Provide the [x, y] coordinate of the cell's center where the given text is located.  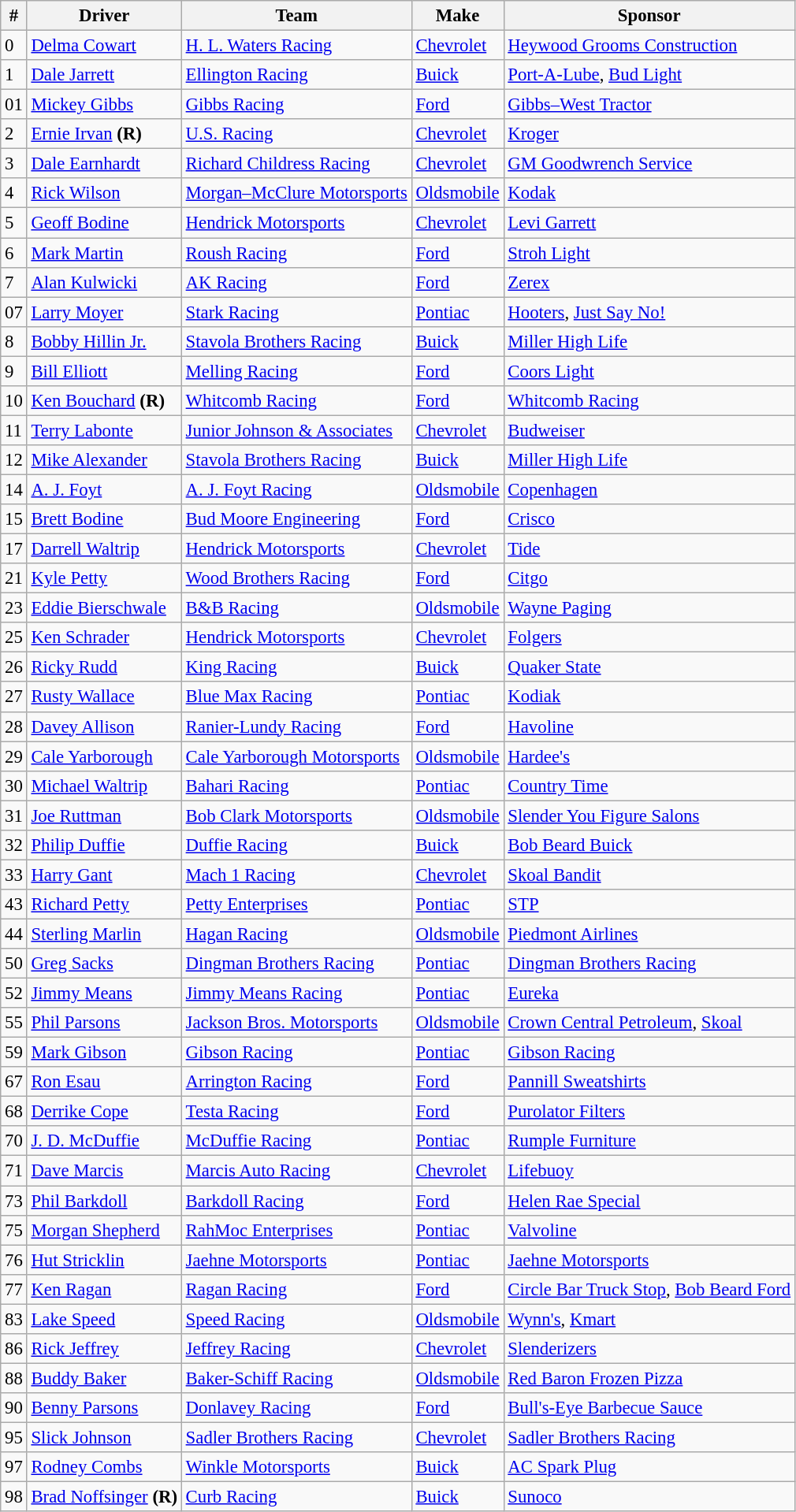
68 [14, 1112]
Delma Cowart [104, 46]
55 [14, 1023]
59 [14, 1053]
9 [14, 371]
Sterling Marlin [104, 934]
AK Racing [296, 282]
5 [14, 223]
30 [14, 786]
Helen Rae Special [649, 1201]
32 [14, 845]
Mark Martin [104, 253]
Jeffrey Racing [296, 1349]
07 [14, 312]
Derrike Cope [104, 1112]
Port-A-Lube, Bud Light [649, 75]
RahMoc Enterprises [296, 1230]
Team [296, 16]
Ron Esau [104, 1082]
Barkdoll Racing [296, 1201]
Lifebuoy [649, 1171]
Rumple Furniture [649, 1142]
Jackson Bros. Motorsports [296, 1023]
Buddy Baker [104, 1378]
Donlavey Racing [296, 1408]
77 [14, 1289]
B&B Racing [296, 608]
95 [14, 1437]
86 [14, 1349]
Morgan Shepherd [104, 1230]
4 [14, 193]
Mike Alexander [104, 460]
Levi Garrett [649, 223]
52 [14, 994]
Ernie Irvan (R) [104, 134]
Duffie Racing [296, 845]
J. D. McDuffie [104, 1142]
King Racing [296, 667]
# [14, 16]
Citgo [649, 578]
Hut Stricklin [104, 1260]
15 [14, 519]
Ricky Rudd [104, 667]
Slenderizers [649, 1349]
Gibbs Racing [296, 105]
Phil Parsons [104, 1023]
26 [14, 667]
Kroger [649, 134]
25 [14, 637]
Testa Racing [296, 1112]
88 [14, 1378]
23 [14, 608]
Dave Marcis [104, 1171]
A. J. Foyt Racing [296, 489]
Benny Parsons [104, 1408]
31 [14, 815]
1 [14, 75]
Pannill Sweatshirts [649, 1082]
Circle Bar Truck Stop, Bob Beard Ford [649, 1289]
Rick Jeffrey [104, 1349]
Speed Racing [296, 1319]
Ken Bouchard (R) [104, 401]
Heywood Grooms Construction [649, 46]
Driver [104, 16]
2 [14, 134]
Richard Petty [104, 905]
Jimmy Means [104, 994]
Kodak [649, 193]
GM Goodwrench Service [649, 164]
73 [14, 1201]
Cale Yarborough Motorsports [296, 756]
83 [14, 1319]
Mickey Gibbs [104, 105]
Junior Johnson & Associates [296, 430]
Bahari Racing [296, 786]
Folgers [649, 637]
14 [14, 489]
Michael Waltrip [104, 786]
11 [14, 430]
Valvoline [649, 1230]
Winkle Motorsports [296, 1467]
STP [649, 905]
Marcis Auto Racing [296, 1171]
Brett Bodine [104, 519]
Curb Racing [296, 1497]
Crown Central Petroleum, Skoal [649, 1023]
Richard Childress Racing [296, 164]
U.S. Racing [296, 134]
Eddie Bierschwale [104, 608]
Ranier-Lundy Racing [296, 726]
Gibbs–West Tractor [649, 105]
Alan Kulwicki [104, 282]
Brad Noffsinger (R) [104, 1497]
Harry Gant [104, 875]
Hagan Racing [296, 934]
Rodney Combs [104, 1467]
Havoline [649, 726]
43 [14, 905]
Stroh Light [649, 253]
Slender You Figure Salons [649, 815]
Slick Johnson [104, 1437]
Davey Allison [104, 726]
Wood Brothers Racing [296, 578]
8 [14, 341]
Quaker State [649, 667]
Purolator Filters [649, 1112]
Kodiak [649, 697]
Dale Jarrett [104, 75]
Ken Schrader [104, 637]
Cale Yarborough [104, 756]
70 [14, 1142]
Skoal Bandit [649, 875]
Petty Enterprises [296, 905]
Coors Light [649, 371]
Red Baron Frozen Pizza [649, 1378]
Wynn's, Kmart [649, 1319]
Eureka [649, 994]
Budweiser [649, 430]
Blue Max Racing [296, 697]
AC Spark Plug [649, 1467]
Phil Barkdoll [104, 1201]
Rick Wilson [104, 193]
Ellington Racing [296, 75]
Bill Elliott [104, 371]
Melling Racing [296, 371]
Rusty Wallace [104, 697]
Piedmont Airlines [649, 934]
Copenhagen [649, 489]
Bobby Hillin Jr. [104, 341]
71 [14, 1171]
McDuffie Racing [296, 1142]
Stark Racing [296, 312]
50 [14, 964]
Baker-Schiff Racing [296, 1378]
Bob Clark Motorsports [296, 815]
29 [14, 756]
Hooters, Just Say No! [649, 312]
Crisco [649, 519]
97 [14, 1467]
98 [14, 1497]
Sponsor [649, 16]
Morgan–McClure Motorsports [296, 193]
Ragan Racing [296, 1289]
Larry Moyer [104, 312]
Arrington Racing [296, 1082]
A. J. Foyt [104, 489]
75 [14, 1230]
Mark Gibson [104, 1053]
Wayne Paging [649, 608]
Hardee's [649, 756]
Roush Racing [296, 253]
17 [14, 549]
28 [14, 726]
6 [14, 253]
Lake Speed [104, 1319]
Make [457, 16]
10 [14, 401]
76 [14, 1260]
01 [14, 105]
67 [14, 1082]
12 [14, 460]
3 [14, 164]
90 [14, 1408]
Darrell Waltrip [104, 549]
H. L. Waters Racing [296, 46]
Zerex [649, 282]
Terry Labonte [104, 430]
21 [14, 578]
Joe Ruttman [104, 815]
Kyle Petty [104, 578]
Bob Beard Buick [649, 845]
Greg Sacks [104, 964]
Ken Ragan [104, 1289]
Mach 1 Racing [296, 875]
Philip Duffie [104, 845]
Bull's-Eye Barbecue Sauce [649, 1408]
44 [14, 934]
Country Time [649, 786]
27 [14, 697]
Tide [649, 549]
0 [14, 46]
Geoff Bodine [104, 223]
7 [14, 282]
Bud Moore Engineering [296, 519]
Jimmy Means Racing [296, 994]
33 [14, 875]
Dale Earnhardt [104, 164]
Sunoco [649, 1497]
